Pinpoint the cell where the given text exists, returning its [X, Y] midpoint coordinate. 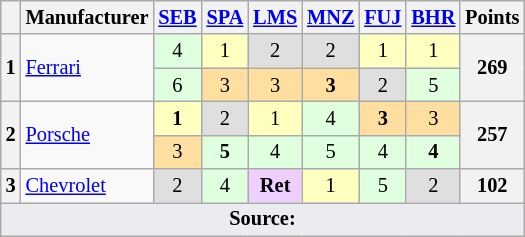
6 [177, 85]
102 [492, 186]
Source: [263, 219]
Ferrari [88, 68]
SPA [226, 17]
FUJ [382, 17]
LMS [275, 17]
Chevrolet [88, 186]
Porsche [88, 134]
SEB [177, 17]
Points [492, 17]
BHR [433, 17]
Manufacturer [88, 17]
269 [492, 68]
MNZ [330, 17]
257 [492, 134]
Ret [275, 186]
